Identify which cell holds the provided text, then report its [X, Y] central coordinate. 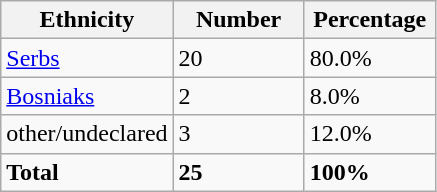
25 [238, 172]
Percentage [370, 20]
20 [238, 58]
Number [238, 20]
Ethnicity [87, 20]
3 [238, 134]
2 [238, 96]
Total [87, 172]
Serbs [87, 58]
Bosniaks [87, 96]
other/undeclared [87, 134]
12.0% [370, 134]
100% [370, 172]
80.0% [370, 58]
8.0% [370, 96]
